Determine the (X, Y) coordinate at the center of the cell enclosing the given text.  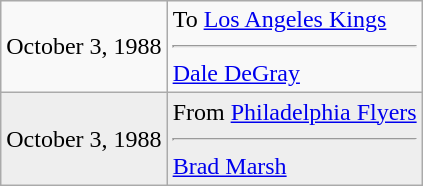
To Los Angeles KingsDale DeGray (294, 47)
From Philadelphia FlyersBrad Marsh (294, 139)
